Output the [X, Y] coordinate of the center of the cell containing the given text.  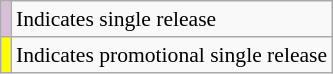
Indicates promotional single release [172, 55]
Indicates single release [172, 19]
